Pinpoint the cell where the given text exists, returning its (X, Y) midpoint coordinate. 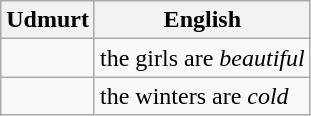
Udmurt (48, 20)
the girls are beautiful (202, 58)
English (202, 20)
the winters are cold (202, 96)
